Capture the cell that displays the provided text and extract its [x, y] central coordinate. 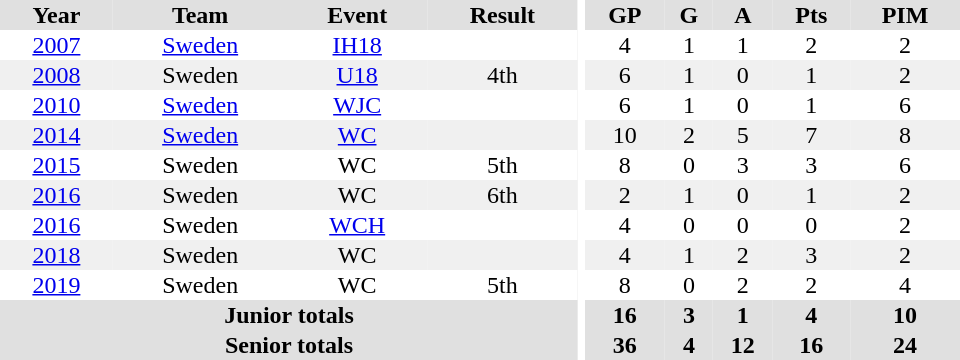
Event [358, 15]
2010 [56, 105]
24 [905, 345]
2014 [56, 135]
4th [502, 75]
G [689, 15]
7 [812, 135]
Pts [812, 15]
12 [743, 345]
2007 [56, 45]
Junior totals [289, 315]
Result [502, 15]
GP [625, 15]
6th [502, 195]
WJC [358, 105]
Team [200, 15]
IH18 [358, 45]
36 [625, 345]
Year [56, 15]
Senior totals [289, 345]
A [743, 15]
U18 [358, 75]
2019 [56, 285]
2008 [56, 75]
5 [743, 135]
2015 [56, 165]
PIM [905, 15]
2018 [56, 255]
WCH [358, 225]
